Scan for the cell matching the given text and deliver its [x, y] coordinate at center. 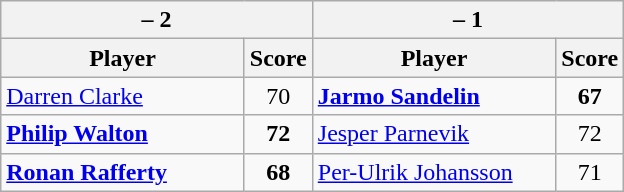
– 2 [157, 20]
– 1 [468, 20]
Ronan Rafferty [123, 172]
Per-Ulrik Johansson [434, 172]
68 [278, 172]
Jesper Parnevik [434, 134]
71 [590, 172]
Darren Clarke [123, 96]
Jarmo Sandelin [434, 96]
Philip Walton [123, 134]
70 [278, 96]
67 [590, 96]
